From the cell containing the given text, extract its center point as (X, Y) coordinate. 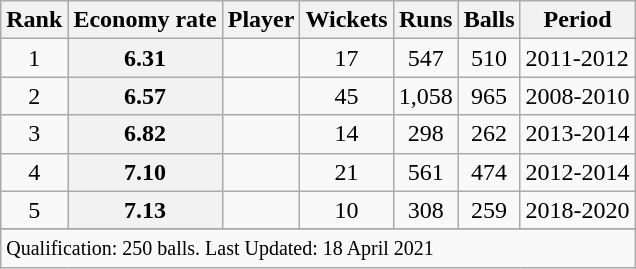
45 (346, 96)
Qualification: 250 balls. Last Updated: 18 April 2021 (318, 248)
Economy rate (145, 20)
6.31 (145, 58)
2008-2010 (578, 96)
4 (34, 172)
Player (261, 20)
10 (346, 210)
6.57 (145, 96)
510 (489, 58)
Balls (489, 20)
547 (426, 58)
259 (489, 210)
474 (489, 172)
Period (578, 20)
298 (426, 134)
262 (489, 134)
Runs (426, 20)
21 (346, 172)
1,058 (426, 96)
6.82 (145, 134)
2018-2020 (578, 210)
308 (426, 210)
2011-2012 (578, 58)
965 (489, 96)
Rank (34, 20)
Wickets (346, 20)
5 (34, 210)
1 (34, 58)
2 (34, 96)
561 (426, 172)
2013-2014 (578, 134)
7.13 (145, 210)
3 (34, 134)
2012-2014 (578, 172)
17 (346, 58)
7.10 (145, 172)
14 (346, 134)
